Find where the given text appears and provide that cell's center as [X, Y] coordinate. 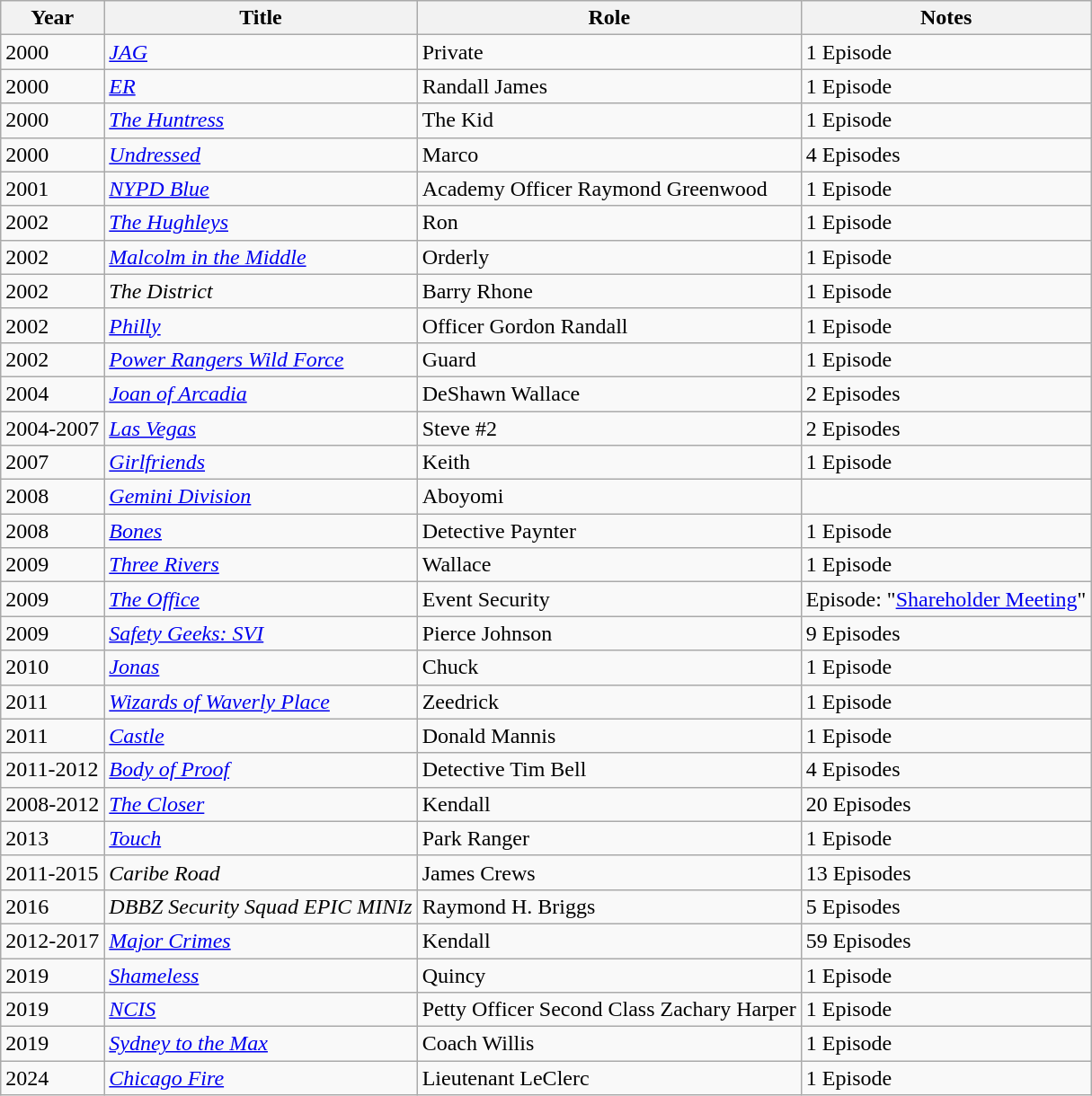
DeShawn Wallace [609, 393]
The Kid [609, 120]
Three Rivers [261, 565]
2007 [52, 463]
Wallace [609, 565]
Steve #2 [609, 429]
13 Episodes [946, 872]
The Huntress [261, 120]
Event Security [609, 599]
JAG [261, 52]
Lieutenant LeClerc [609, 1078]
James Crews [609, 872]
9 Episodes [946, 633]
Power Rangers Wild Force [261, 359]
The Hughleys [261, 223]
2001 [52, 189]
Joan of Arcadia [261, 393]
NYPD Blue [261, 189]
Private [609, 52]
2013 [52, 838]
2011-2012 [52, 770]
Year [52, 18]
5 Episodes [946, 906]
Malcolm in the Middle [261, 257]
Ron [609, 223]
The Closer [261, 804]
Detective Paynter [609, 531]
Park Ranger [609, 838]
Chicago Fire [261, 1078]
2016 [52, 906]
Academy Officer Raymond Greenwood [609, 189]
Undressed [261, 155]
2012-2017 [52, 941]
Castle [261, 736]
Caribe Road [261, 872]
The Office [261, 599]
Pierce Johnson [609, 633]
Raymond H. Briggs [609, 906]
Zeedrick [609, 702]
Donald Mannis [609, 736]
Touch [261, 838]
Petty Officer Second Class Zachary Harper [609, 1010]
Girlfriends [261, 463]
ER [261, 86]
Orderly [609, 257]
Guard [609, 359]
Gemini Division [261, 497]
Body of Proof [261, 770]
Keith [609, 463]
NCIS [261, 1010]
2010 [52, 667]
Marco [609, 155]
2011-2015 [52, 872]
Randall James [609, 86]
Episode: "Shareholder Meeting" [946, 599]
Coach Willis [609, 1044]
Shameless [261, 975]
Role [609, 18]
Wizards of Waverly Place [261, 702]
Philly [261, 325]
2004 [52, 393]
Notes [946, 18]
Safety Geeks: SVI [261, 633]
Major Crimes [261, 941]
Aboyomi [609, 497]
2004-2007 [52, 429]
Quincy [609, 975]
Detective Tim Bell [609, 770]
Jonas [261, 667]
59 Episodes [946, 941]
The District [261, 291]
Las Vegas [261, 429]
2008-2012 [52, 804]
Bones [261, 531]
Barry Rhone [609, 291]
20 Episodes [946, 804]
Chuck [609, 667]
Title [261, 18]
DBBZ Security Squad EPIC MINIz [261, 906]
Sydney to the Max [261, 1044]
Officer Gordon Randall [609, 325]
2024 [52, 1078]
